Pinpoint the cell where the given text exists, returning its [x, y] midpoint coordinate. 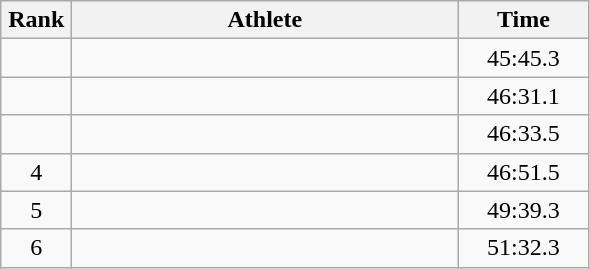
46:33.5 [524, 134]
46:51.5 [524, 172]
5 [36, 210]
51:32.3 [524, 248]
49:39.3 [524, 210]
46:31.1 [524, 96]
45:45.3 [524, 58]
Rank [36, 20]
6 [36, 248]
4 [36, 172]
Athlete [265, 20]
Time [524, 20]
